From the cell containing the given text, extract its center point as (X, Y) coordinate. 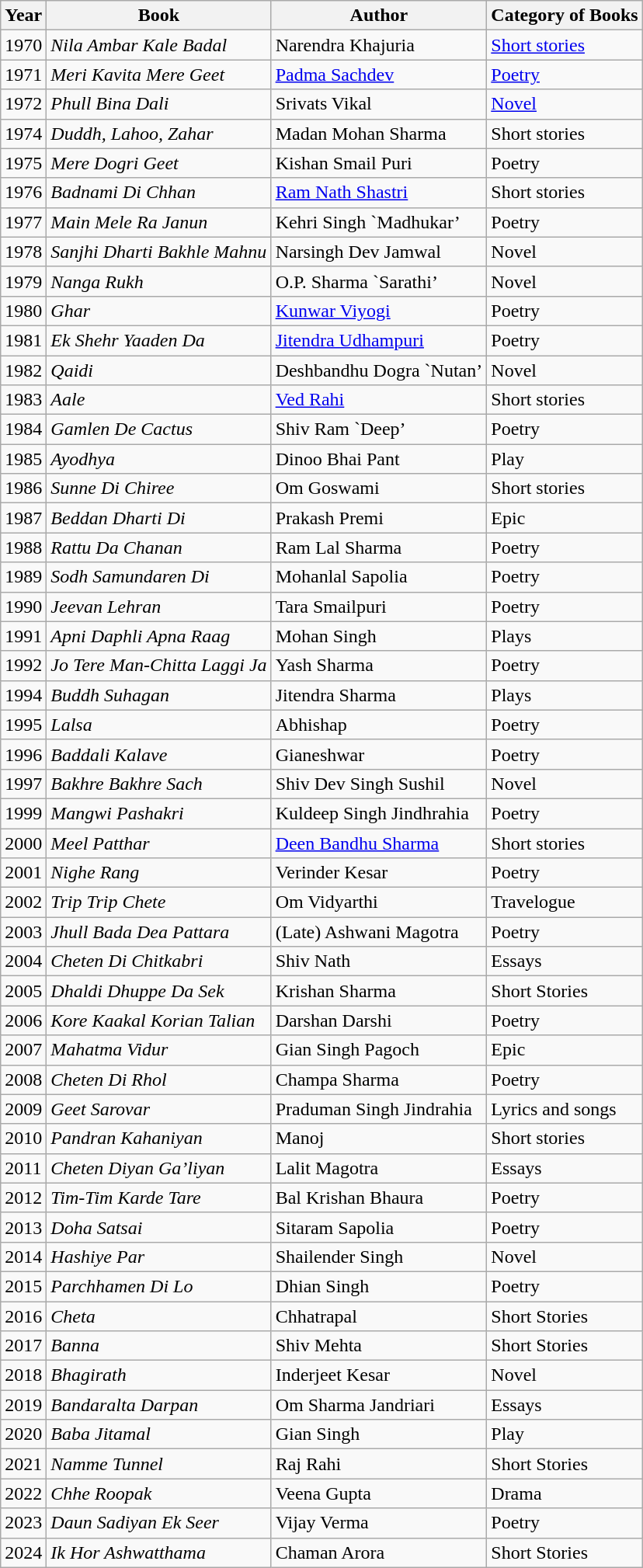
1988 (23, 548)
Manoj (379, 1139)
Author (379, 16)
1974 (23, 134)
Meel Patthar (158, 843)
Phull Bina Dali (158, 104)
Jhull Bada Dea Pattara (158, 932)
1978 (23, 252)
Mohan Singh (379, 636)
2004 (23, 961)
Chhatrapal (379, 1316)
Shiv Ram `Deep’ (379, 429)
Cheten Diyan Ga’liyan (158, 1168)
Narsingh Dev Jamwal (379, 252)
Abhishap (379, 725)
1996 (23, 754)
Travelogue (565, 902)
Nanga Rukh (158, 281)
Sanjhi Dharti Bakhle Mahnu (158, 252)
Chaman Arora (379, 1552)
Inderjeet Kesar (379, 1375)
Bal Krishan Bhaura (379, 1198)
Kunwar Viyogi (379, 311)
Mere Dogri Geet (158, 163)
Vijay Verma (379, 1523)
Jeevan Lehran (158, 607)
Sunne Di Chiree (158, 488)
Gian Singh (379, 1434)
2008 (23, 1080)
1979 (23, 281)
Sodh Samundaren Di (158, 577)
Ayodhya (158, 459)
Rattu Da Chanan (158, 548)
Kehri Singh `Madhukar’ (379, 222)
2009 (23, 1109)
2023 (23, 1523)
2020 (23, 1434)
1981 (23, 340)
Lalit Magotra (379, 1168)
Kuldeep Singh Jindhrahia (379, 813)
Gamlen De Cactus (158, 429)
Qaidi (158, 370)
1975 (23, 163)
Ik Hor Ashwatthama (158, 1552)
1991 (23, 636)
Shailender Singh (379, 1257)
Apni Daphli Apna Raag (158, 636)
1994 (23, 695)
Dhian Singh (379, 1286)
Badnami Di Chhan (158, 193)
1987 (23, 518)
Shiv Nath (379, 961)
Ghar (158, 311)
2021 (23, 1464)
Om Vidyarthi (379, 902)
Deshbandhu Dogra `Nutan’ (379, 370)
Duddh, Lahoo, Zahar (158, 134)
Deen Bandhu Sharma (379, 843)
Ved Rahi (379, 400)
Narendra Khajuria (379, 45)
1997 (23, 784)
Doha Satsai (158, 1227)
Meri Kavita Mere Geet (158, 75)
Drama (565, 1493)
Trip Trip Chete (158, 902)
1977 (23, 222)
Bakhre Bakhre Sach (158, 784)
Gian Singh Pagoch (379, 1050)
1970 (23, 45)
Bandaralta Darpan (158, 1405)
Buddh Suhagan (158, 695)
Tim-Tim Karde Tare (158, 1198)
2013 (23, 1227)
Mangwi Pashakri (158, 813)
2015 (23, 1286)
Aale (158, 400)
Baba Jitamal (158, 1434)
Geet Sarovar (158, 1109)
Krishan Sharma (379, 991)
Tara Smailpuri (379, 607)
Category of Books (565, 16)
1989 (23, 577)
Jo Tere Man-Chitta Laggi Ja (158, 666)
Ram Nath Shastri (379, 193)
Shiv Mehta (379, 1346)
2001 (23, 873)
Cheten Di Rhol (158, 1080)
O.P. Sharma `Sarathi’ (379, 281)
2000 (23, 843)
2005 (23, 991)
1980 (23, 311)
Book (158, 16)
1982 (23, 370)
2003 (23, 932)
Veena Gupta (379, 1493)
Nighe Rang (158, 873)
Madan Mohan Sharma (379, 134)
1972 (23, 104)
Parchhamen Di Lo (158, 1286)
Sitaram Sapolia (379, 1227)
1995 (23, 725)
Chhe Roopak (158, 1493)
Darshan Darshi (379, 1020)
Gianeshwar (379, 754)
Kishan Smail Puri (379, 163)
1990 (23, 607)
Pandran Kahaniyan (158, 1139)
Jitendra Udhampuri (379, 340)
2002 (23, 902)
Dinoo Bhai Pant (379, 459)
Padma Sachdev (379, 75)
1971 (23, 75)
Srivats Vikal (379, 104)
Banna (158, 1346)
Hashiye Par (158, 1257)
2012 (23, 1198)
Main Mele Ra Janun (158, 222)
2011 (23, 1168)
2018 (23, 1375)
1984 (23, 429)
Jitendra Sharma (379, 695)
2017 (23, 1346)
2014 (23, 1257)
Verinder Kesar (379, 873)
Kore Kaakal Korian Talian (158, 1020)
Om Goswami (379, 488)
2007 (23, 1050)
2016 (23, 1316)
Shiv Dev Singh Sushil (379, 784)
2010 (23, 1139)
2024 (23, 1552)
1976 (23, 193)
Mohanlal Sapolia (379, 577)
Ram Lal Sharma (379, 548)
1999 (23, 813)
Cheta (158, 1316)
Om Sharma Jandriari (379, 1405)
2006 (23, 1020)
Champa Sharma (379, 1080)
Prakash Premi (379, 518)
2019 (23, 1405)
Ek Shehr Yaaden Da (158, 340)
1985 (23, 459)
Year (23, 16)
Bhagirath (158, 1375)
Daun Sadiyan Ek Seer (158, 1523)
Beddan Dharti Di (158, 518)
2022 (23, 1493)
Dhaldi Dhuppe Da Sek (158, 991)
1983 (23, 400)
Namme Tunnel (158, 1464)
Yash Sharma (379, 666)
Cheten Di Chitkabri (158, 961)
Raj Rahi (379, 1464)
(Late) Ashwani Magotra (379, 932)
Lalsa (158, 725)
Mahatma Vidur (158, 1050)
1986 (23, 488)
Baddali Kalave (158, 754)
Praduman Singh Jindrahia (379, 1109)
Lyrics and songs (565, 1109)
1992 (23, 666)
Nila Ambar Kale Badal (158, 45)
